From the cell containing the given text, extract its center point as (X, Y) coordinate. 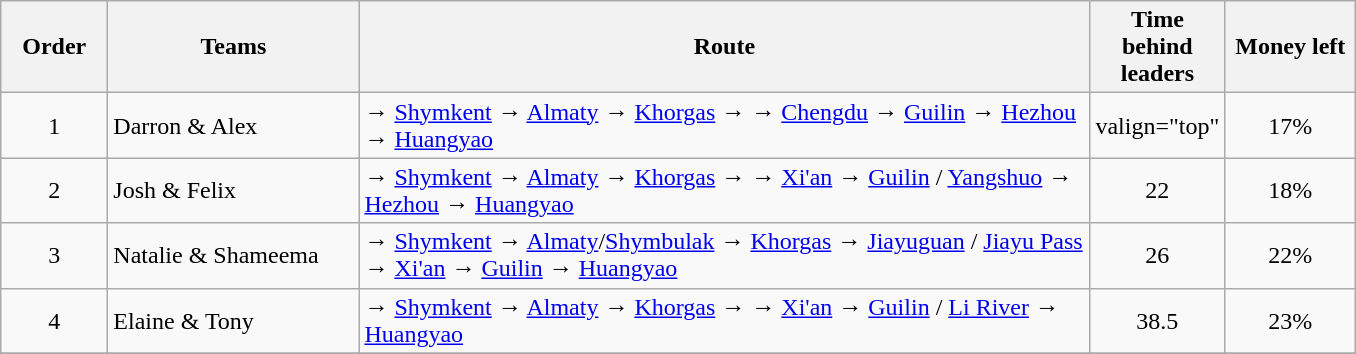
3 (54, 256)
→ Shymkent → Almaty → Khorgas → → Xi'an → Guilin / Li River → Huangyao (724, 320)
26 (1158, 256)
Darron & Alex (234, 126)
22 (1158, 190)
23% (1290, 320)
38.5 (1158, 320)
Natalie & Shameema (234, 256)
Route (724, 47)
Time behind leaders (1158, 47)
Teams (234, 47)
2 (54, 190)
Josh & Felix (234, 190)
22% (1290, 256)
valign="top" (1158, 126)
→ Shymkent → Almaty/Shymbulak → Khorgas → Jiayuguan / Jiayu Pass → Xi'an → Guilin → Huangyao (724, 256)
→ Shymkent → Almaty → Khorgas → → Xi'an → Guilin / Yangshuo → Hezhou → Huangyao (724, 190)
4 (54, 320)
Money left (1290, 47)
18% (1290, 190)
17% (1290, 126)
→ Shymkent → Almaty → Khorgas → → Chengdu → Guilin → Hezhou → Huangyao (724, 126)
Elaine & Tony (234, 320)
1 (54, 126)
Order (54, 47)
